Pinpoint the cell where the given text exists, returning its [X, Y] midpoint coordinate. 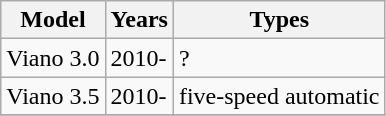
? [279, 58]
five-speed automatic [279, 96]
Viano 3.0 [53, 58]
Viano 3.5 [53, 96]
Model [53, 20]
Types [279, 20]
Years [139, 20]
